Return the (X, Y) coordinate for the center point of the cell that contains the specified text.  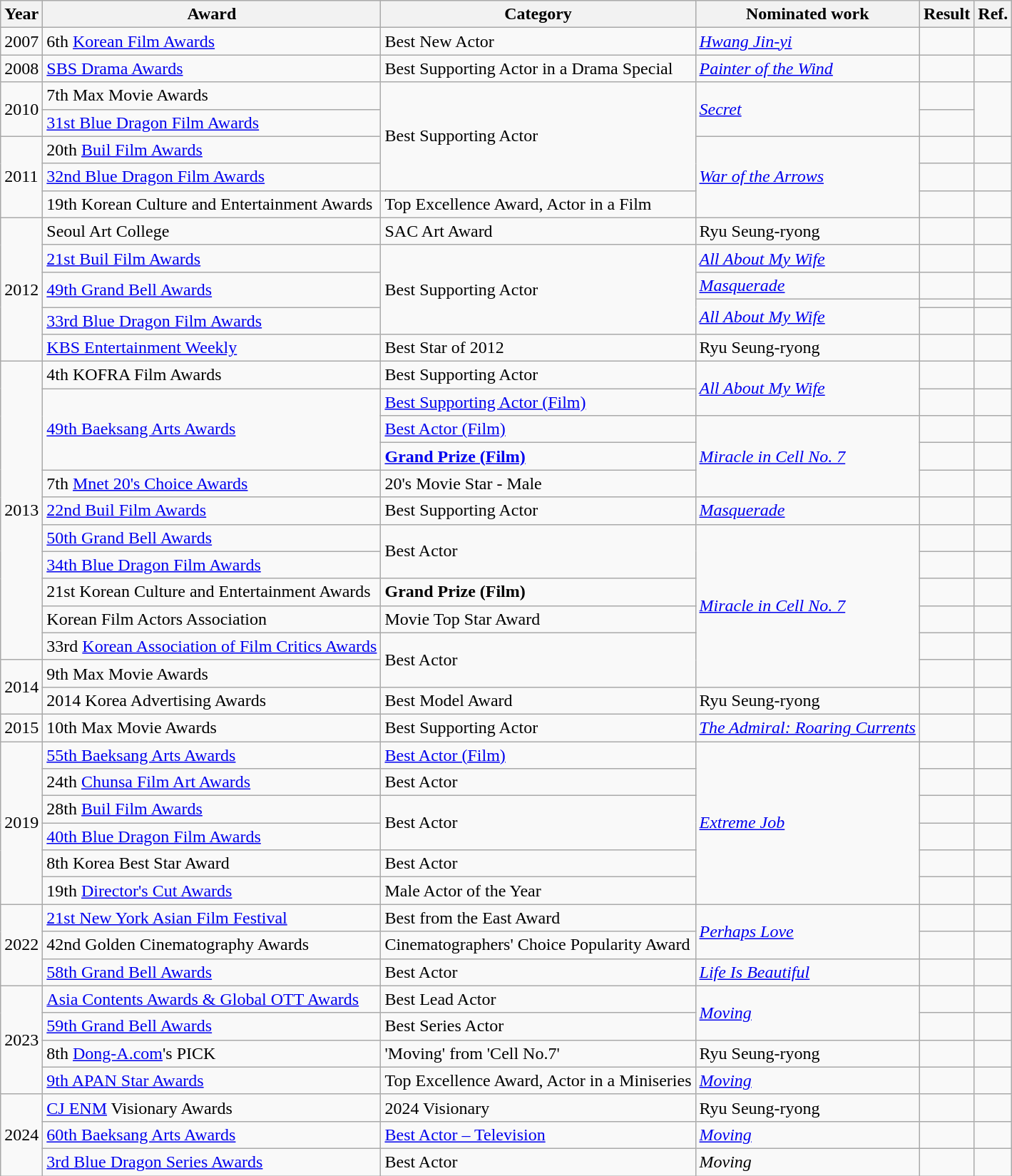
2024 (21, 1135)
Secret (807, 109)
8th Korea Best Star Award (212, 864)
Asia Contents Awards & Global OTT Awards (212, 999)
2023 (21, 1040)
Best Supporting Actor in a Drama Special (538, 68)
Nominated work (807, 14)
24th Chunsa Film Art Awards (212, 782)
The Admiral: Roaring Currents (807, 727)
19th Director's Cut Awards (212, 891)
Best Model Award (538, 700)
Top Excellence Award, Actor in a Miniseries (538, 1080)
21st Korean Culture and Entertainment Awards (212, 592)
Best New Actor (538, 41)
2015 (21, 727)
6th Korean Film Awards (212, 41)
2012 (21, 290)
Year (21, 14)
Perhaps Love (807, 931)
28th Buil Film Awards (212, 809)
34th Blue Dragon Film Awards (212, 565)
7th Max Movie Awards (212, 96)
2024 Visionary (538, 1108)
Result (946, 14)
60th Baeksang Arts Awards (212, 1135)
2010 (21, 109)
31st Blue Dragon Film Awards (212, 123)
Cinematographers' Choice Popularity Award (538, 945)
3rd Blue Dragon Series Awards (212, 1162)
2013 (21, 511)
Ref. (993, 14)
Best Star of 2012 (538, 348)
58th Grand Bell Awards (212, 972)
10th Max Movie Awards (212, 727)
Best Series Actor (538, 1026)
20's Movie Star - Male (538, 484)
KBS Entertainment Weekly (212, 348)
20th Buil Film Awards (212, 150)
'Moving' from 'Cell No.7' (538, 1053)
2022 (21, 945)
War of the Arrows (807, 177)
2019 (21, 823)
7th Mnet 20's Choice Awards (212, 484)
19th Korean Culture and Entertainment Awards (212, 204)
22nd Buil Film Awards (212, 511)
Life Is Beautiful (807, 972)
Top Excellence Award, Actor in a Film (538, 204)
49th Grand Bell Awards (212, 290)
Extreme Job (807, 823)
2007 (21, 41)
4th KOFRA Film Awards (212, 375)
21st Buil Film Awards (212, 258)
21st New York Asian Film Festival (212, 918)
Painter of the Wind (807, 68)
33rd Korean Association of Film Critics Awards (212, 646)
40th Blue Dragon Film Awards (212, 837)
59th Grand Bell Awards (212, 1026)
SAC Art Award (538, 231)
33rd Blue Dragon Film Awards (212, 320)
SBS Drama Awards (212, 68)
55th Baeksang Arts Awards (212, 755)
8th Dong-A.com's PICK (212, 1053)
Hwang Jin-yi (807, 41)
49th Baeksang Arts Awards (212, 429)
Category (538, 14)
Korean Film Actors Association (212, 619)
9th APAN Star Awards (212, 1080)
Seoul Art College (212, 231)
42nd Golden Cinematography Awards (212, 945)
Best Actor – Television (538, 1135)
Movie Top Star Award (538, 619)
2014 Korea Advertising Awards (212, 700)
2014 (21, 687)
Best from the East Award (538, 918)
Best Lead Actor (538, 999)
Best Supporting Actor (Film) (538, 402)
2011 (21, 177)
50th Grand Bell Awards (212, 538)
Male Actor of the Year (538, 891)
9th Max Movie Awards (212, 673)
32nd Blue Dragon Film Awards (212, 177)
CJ ENM Visionary Awards (212, 1108)
2008 (21, 68)
Award (212, 14)
